Determine the (x, y) coordinate at the center of the cell enclosing the given text.  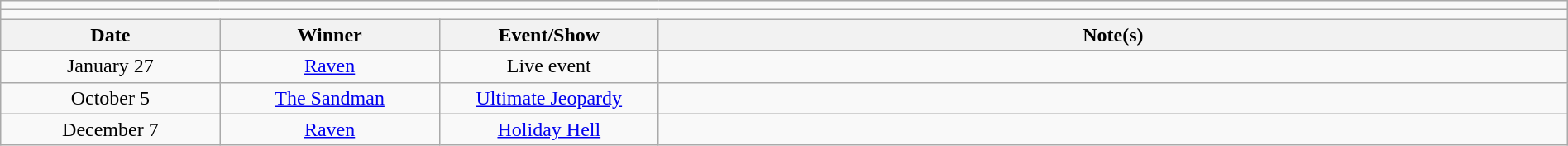
January 27 (111, 66)
Date (111, 35)
Note(s) (1113, 35)
Winner (329, 35)
Ultimate Jeopardy (549, 98)
October 5 (111, 98)
December 7 (111, 129)
Event/Show (549, 35)
Holiday Hell (549, 129)
The Sandman (329, 98)
Live event (549, 66)
